Detect which cell encompasses the target text, then output its (X, Y) center coordinate. 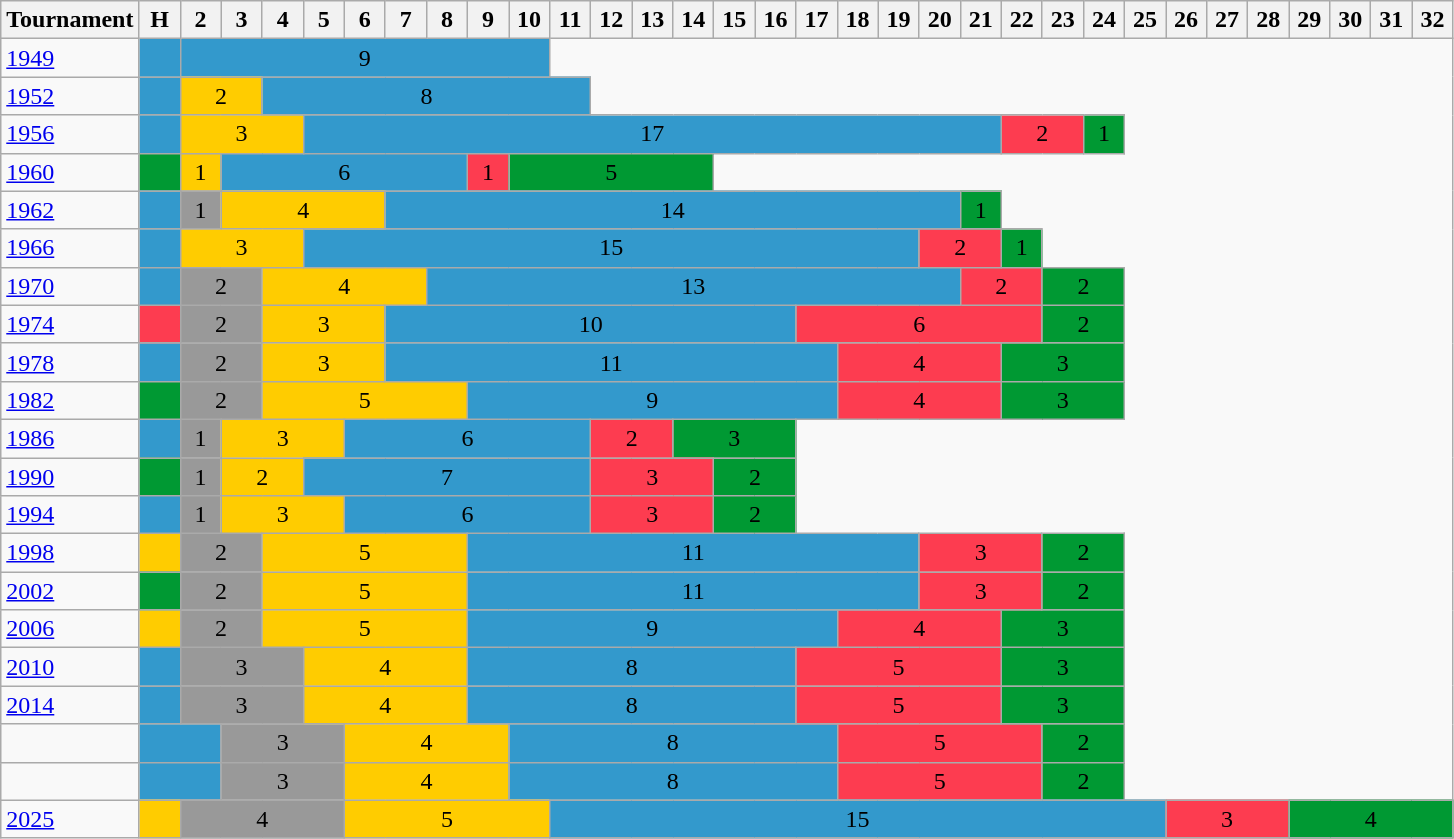
1994 (70, 515)
Tournament (70, 20)
20 (940, 20)
H (160, 20)
26 (1186, 20)
1978 (70, 362)
16 (776, 20)
31 (1392, 20)
2006 (70, 629)
1974 (70, 324)
25 (1144, 20)
1982 (70, 400)
1966 (70, 248)
1970 (70, 286)
2002 (70, 591)
1990 (70, 477)
18 (858, 20)
32 (1432, 20)
21 (980, 20)
24 (1104, 20)
22 (1022, 20)
30 (1350, 20)
1952 (70, 96)
1998 (70, 553)
2010 (70, 667)
29 (1310, 20)
12 (612, 20)
1986 (70, 438)
1949 (70, 58)
2014 (70, 705)
1956 (70, 134)
1962 (70, 210)
27 (1228, 20)
1960 (70, 172)
28 (1268, 20)
23 (1062, 20)
2025 (70, 819)
19 (898, 20)
